For the text-containing cell, return its midpoint in [X, Y] coordinate format. 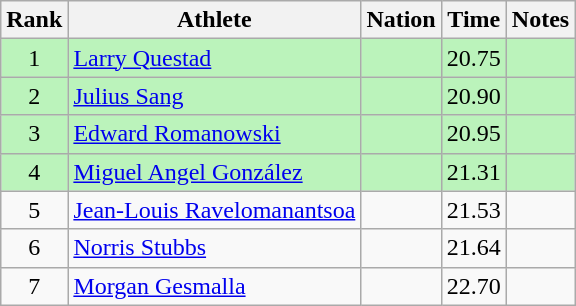
Larry Questad [214, 58]
2 [34, 96]
7 [34, 286]
21.31 [474, 172]
Athlete [214, 20]
20.90 [474, 96]
5 [34, 210]
21.64 [474, 248]
6 [34, 248]
Time [474, 20]
Jean-Louis Ravelomanantsoa [214, 210]
20.95 [474, 134]
Rank [34, 20]
3 [34, 134]
1 [34, 58]
Julius Sang [214, 96]
Nation [401, 20]
Miguel Angel González [214, 172]
Edward Romanowski [214, 134]
4 [34, 172]
20.75 [474, 58]
22.70 [474, 286]
Norris Stubbs [214, 248]
Morgan Gesmalla [214, 286]
Notes [540, 20]
21.53 [474, 210]
